Detect which cell encompasses the target text, then output its [x, y] center coordinate. 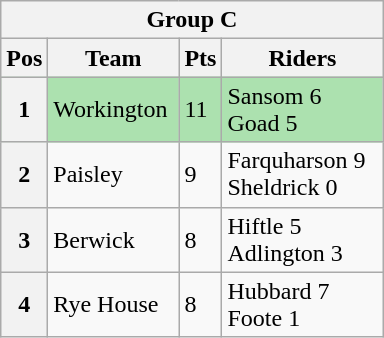
Berwick [114, 240]
2 [24, 174]
Paisley [114, 174]
Farquharson 9Sheldrick 0 [302, 174]
Pos [24, 58]
Riders [302, 58]
Workington [114, 110]
Pts [200, 58]
9 [200, 174]
Hubbard 7Foote 1 [302, 304]
Group C [192, 20]
11 [200, 110]
1 [24, 110]
3 [24, 240]
4 [24, 304]
Team [114, 58]
Rye House [114, 304]
Hiftle 5Adlington 3 [302, 240]
Sansom 6Goad 5 [302, 110]
